Return the (x, y) coordinate for the center point of the cell that contains the specified text.  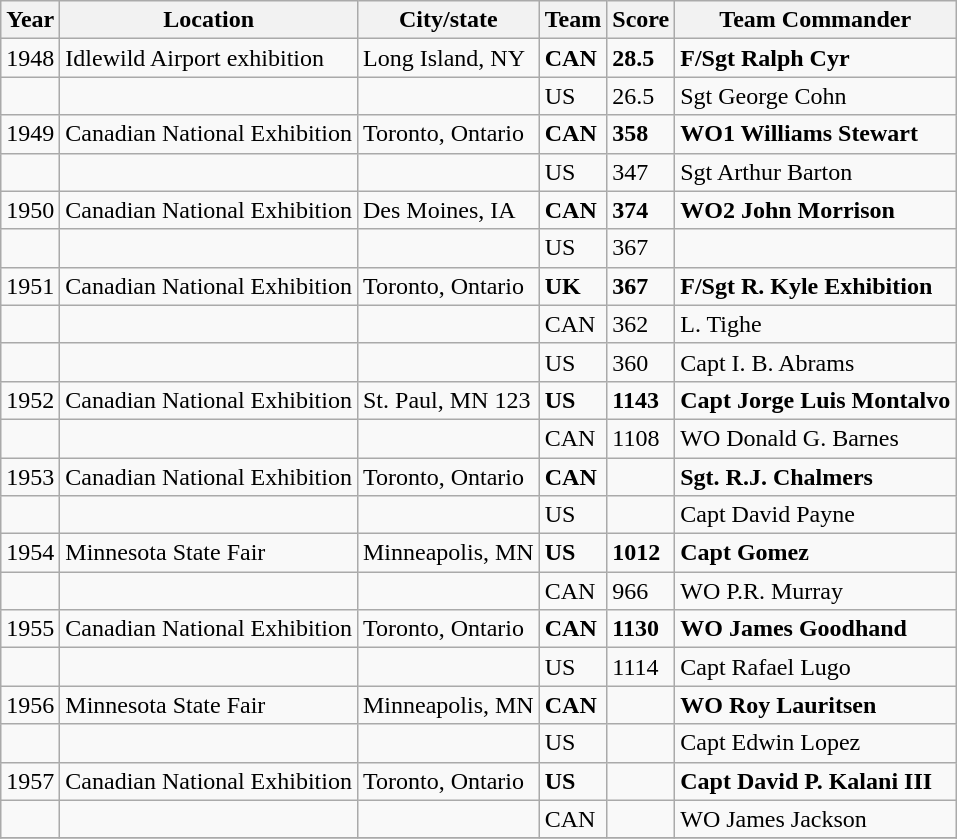
374 (641, 210)
1949 (30, 134)
1957 (30, 781)
F/Sgt R. Kyle Exhibition (816, 286)
26.5 (641, 96)
28.5 (641, 58)
Score (641, 20)
WO1 Williams Stewart (816, 134)
1954 (30, 553)
Capt Edwin Lopez (816, 743)
Location (209, 20)
1956 (30, 705)
1950 (30, 210)
1130 (641, 629)
Long Island, NY (448, 58)
Capt David Payne (816, 515)
Year (30, 20)
Des Moines, IA (448, 210)
1143 (641, 400)
Capt Jorge Luis Montalvo (816, 400)
1955 (30, 629)
358 (641, 134)
1012 (641, 553)
362 (641, 324)
L. Tighe (816, 324)
1951 (30, 286)
1108 (641, 438)
360 (641, 362)
966 (641, 591)
Capt Gomez (816, 553)
1952 (30, 400)
WO Roy Lauritsen (816, 705)
Team Commander (816, 20)
Sgt George Cohn (816, 96)
Capt David P. Kalani III (816, 781)
Idlewild Airport exhibition (209, 58)
WO James Goodhand (816, 629)
St. Paul, MN 123 (448, 400)
1114 (641, 667)
WO2 John Morrison (816, 210)
WO James Jackson (816, 819)
Capt Rafael Lugo (816, 667)
F/Sgt Ralph Cyr (816, 58)
WO Donald G. Barnes (816, 438)
1948 (30, 58)
WO P.R. Murray (816, 591)
Team (573, 20)
Capt I. B. Abrams (816, 362)
Sgt Arthur Barton (816, 172)
347 (641, 172)
City/state (448, 20)
1953 (30, 477)
UK (573, 286)
Sgt. R.J. Chalmers (816, 477)
